Capture the cell that displays the provided text and extract its (X, Y) central coordinate. 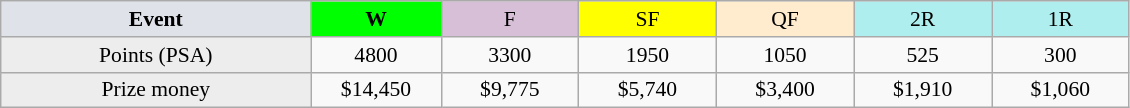
3300 (510, 55)
SF (648, 19)
F (510, 19)
300 (1061, 55)
$9,775 (510, 90)
Prize money (156, 90)
$1,060 (1061, 90)
W (376, 19)
1950 (648, 55)
4800 (376, 55)
$1,910 (923, 90)
Points (PSA) (156, 55)
Event (156, 19)
1R (1061, 19)
QF (785, 19)
$3,400 (785, 90)
$5,740 (648, 90)
$14,450 (376, 90)
1050 (785, 55)
525 (923, 55)
2R (923, 19)
